Scan for the cell matching the given text and deliver its (x, y) coordinate at center. 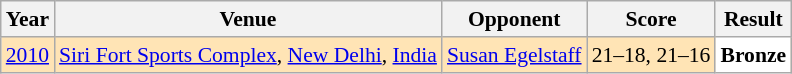
Opponent (514, 19)
2010 (28, 55)
Score (652, 19)
Result (753, 19)
Year (28, 19)
Venue (248, 19)
Siri Fort Sports Complex, New Delhi, India (248, 55)
Bronze (753, 55)
21–18, 21–16 (652, 55)
Susan Egelstaff (514, 55)
